Detect which cell encompasses the target text, then output its (x, y) center coordinate. 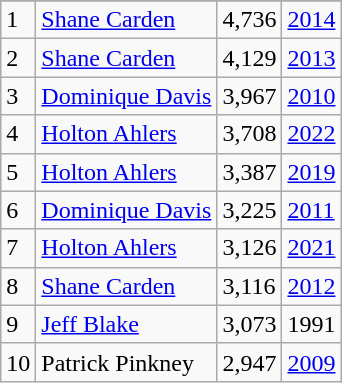
1 (18, 20)
2019 (312, 172)
8 (18, 286)
7 (18, 248)
2022 (312, 134)
3,387 (250, 172)
2014 (312, 20)
9 (18, 324)
2013 (312, 58)
3,708 (250, 134)
4,129 (250, 58)
3,225 (250, 210)
6 (18, 210)
1991 (312, 324)
2009 (312, 362)
Patrick Pinkney (126, 362)
2010 (312, 96)
2012 (312, 286)
2 (18, 58)
3,126 (250, 248)
4,736 (250, 20)
3,116 (250, 286)
2021 (312, 248)
4 (18, 134)
3 (18, 96)
3,967 (250, 96)
Jeff Blake (126, 324)
2,947 (250, 362)
3,073 (250, 324)
10 (18, 362)
2011 (312, 210)
5 (18, 172)
